Return [x, y] of the center of cell containing provided text 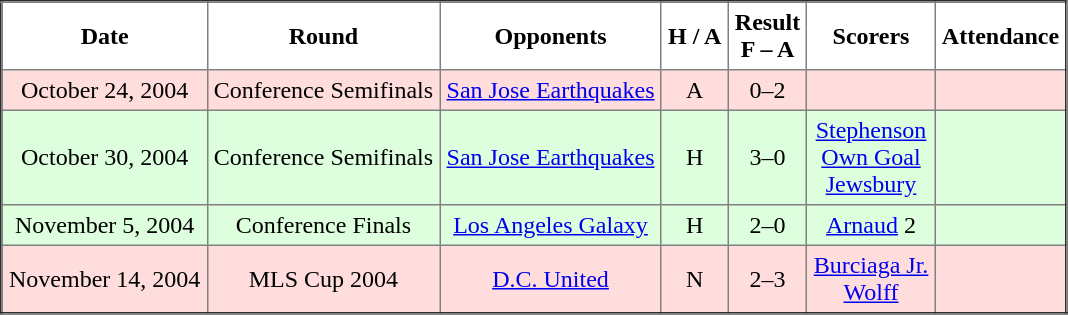
N [694, 279]
November 14, 2004 [105, 279]
H / A [694, 36]
Date [105, 36]
MLS Cup 2004 [324, 279]
3–0 [768, 157]
Opponents [550, 36]
D.C. United [550, 279]
2–3 [768, 279]
Attendance [1001, 36]
Round [324, 36]
2–0 [768, 225]
October 24, 2004 [105, 90]
0–2 [768, 90]
Scorers [871, 36]
Burciaga Jr. Wolff [871, 279]
Los Angeles Galaxy [550, 225]
Stephenson Own Goal Jewsbury [871, 157]
ResultF – A [768, 36]
A [694, 90]
Arnaud 2 [871, 225]
Conference Finals [324, 225]
November 5, 2004 [105, 225]
October 30, 2004 [105, 157]
